Find where the given text appears and provide that cell's center as [x, y] coordinate. 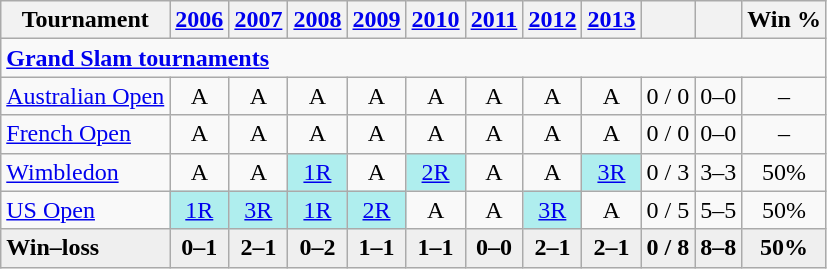
US Open [86, 210]
2011 [494, 20]
0 / 8 [668, 248]
0–2 [318, 248]
2006 [200, 20]
French Open [86, 134]
Wimbledon [86, 172]
2008 [318, 20]
Win % [784, 20]
0 / 5 [668, 210]
Australian Open [86, 96]
Tournament [86, 20]
Win–loss [86, 248]
2007 [258, 20]
0 / 3 [668, 172]
3–3 [718, 172]
2012 [552, 20]
Grand Slam tournaments [414, 58]
2013 [612, 20]
5–5 [718, 210]
2009 [376, 20]
8–8 [718, 248]
2010 [436, 20]
0–1 [200, 248]
